For the text-containing cell, return its midpoint in (X, Y) coordinate format. 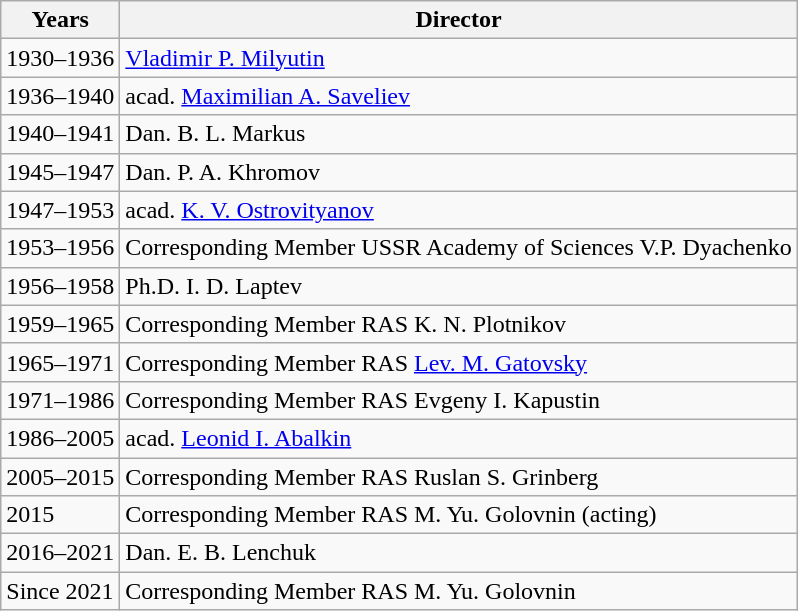
acad. K. V. Ostrovityanov (458, 210)
Dan. P. A. Khromov (458, 172)
1965–1971 (60, 362)
Corresponding Member RAS K. N. Plotnikov (458, 324)
2005–2015 (60, 477)
Years (60, 20)
Since 2021 (60, 591)
Director (458, 20)
Corresponding Member RAS Ruslan S. Grinberg (458, 477)
1986–2005 (60, 438)
Corresponding Member RAS M. Yu. Golovnin (acting) (458, 515)
Corresponding Member USSR Academy of Sciences V.P. Dyachenko (458, 248)
1953–1956 (60, 248)
1945–1947 (60, 172)
Ph.D. I. D. Laptev (458, 286)
1959–1965 (60, 324)
Corresponding Member RAS M. Yu. Golovnin (458, 591)
2016–2021 (60, 553)
acad. Leonid I. Abalkin (458, 438)
1971–1986 (60, 400)
Corresponding Member RAS Evgeny I. Kapustin (458, 400)
Vladimir P. Milyutin (458, 58)
1930–1936 (60, 58)
Dan. E. B. Lenchuk (458, 553)
1936–1940 (60, 96)
acad. Maximilian A. Saveliev (458, 96)
1956–1958 (60, 286)
2015 (60, 515)
Corresponding Member RAS Lev. M. Gatovsky (458, 362)
1940–1941 (60, 134)
1947–1953 (60, 210)
Dan. B. L. Markus (458, 134)
